Determine the (X, Y) coordinate at the center of the cell enclosing the given text.  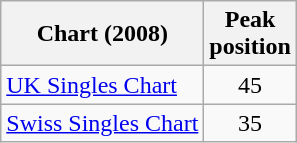
45 (250, 85)
35 (250, 123)
Peakposition (250, 34)
Chart (2008) (102, 34)
Swiss Singles Chart (102, 123)
UK Singles Chart (102, 85)
